Provide the [x, y] coordinate of the cell's center where the given text is located.  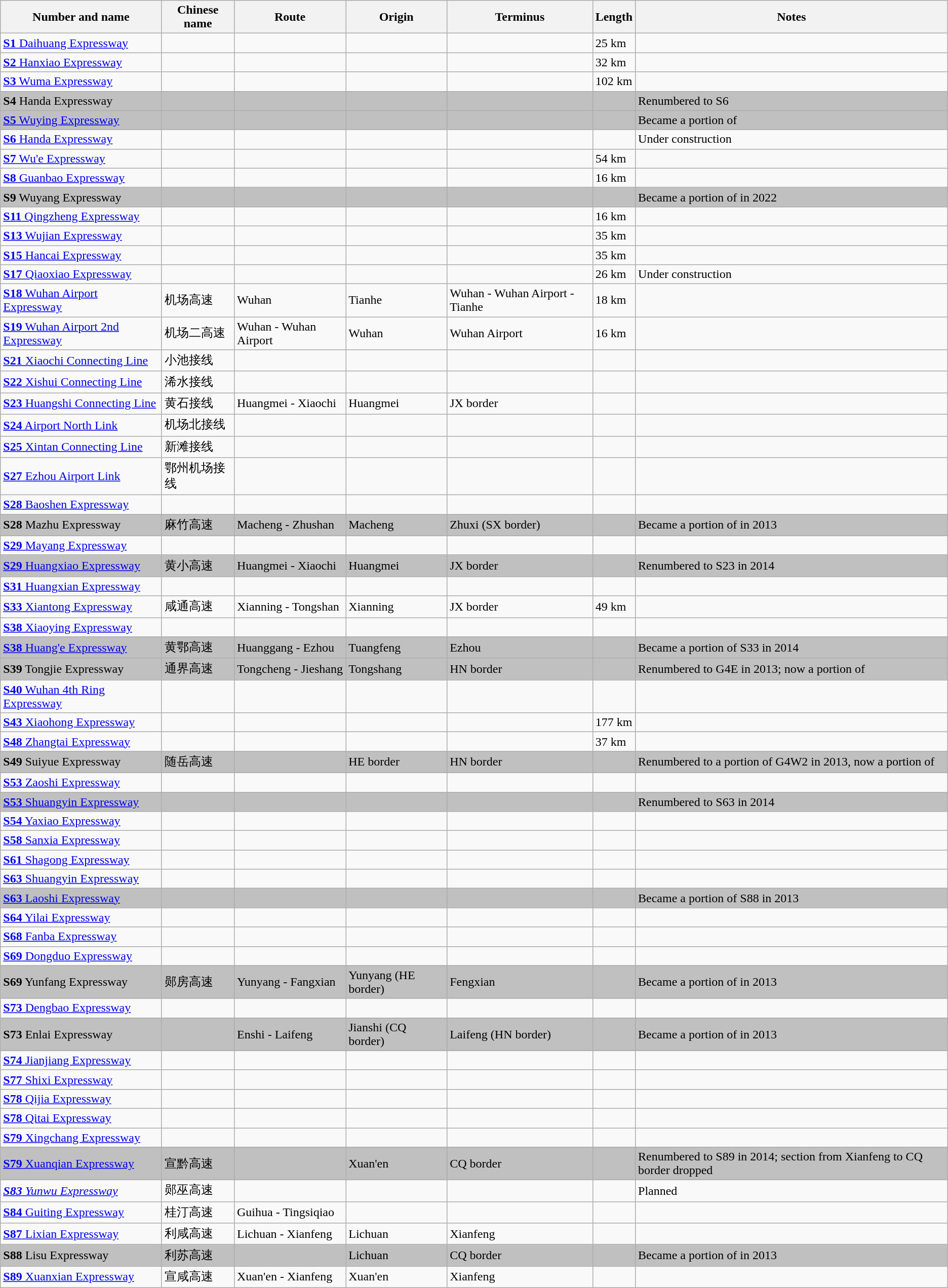
利苏高速 [197, 1256]
机场二高速 [197, 333]
Wuhan Airport [520, 333]
Number and name [81, 17]
Xuan'en - Xianfeng [290, 1277]
S63 Shuangyin Expressway [81, 879]
Renumbered to S63 in 2014 [792, 801]
177 km [614, 722]
黄石接线 [197, 404]
黄鄂高速 [197, 648]
Macheng [397, 526]
Planned [792, 1191]
S29 Huangxiao Expressway [81, 566]
Xianning [397, 607]
Jianshi (CQ border) [397, 1034]
小池接线 [197, 360]
Xianning - Tongshan [290, 607]
S2 Hanxiao Expressway [81, 62]
机场高速 [197, 301]
Terminus [520, 17]
S25 Xintan Connecting Line [81, 447]
S69 Yunfang Expressway [81, 982]
S27 Ezhou Airport Link [81, 476]
S18 Wuhan Airport Expressway [81, 301]
S3 Wuma Expressway [81, 82]
麻竹高速 [197, 526]
S83 Yunwu Expressway [81, 1191]
鄂州机场接线 [197, 476]
Renumbered to S89 in 2014; section from Xianfeng to CQ border dropped [792, 1163]
S28 Baoshen Expressway [81, 505]
102 km [614, 82]
S13 Wujian Expressway [81, 235]
54 km [614, 158]
Yunyang (HE border) [397, 982]
S19 Wuhan Airport 2nd Expressway [81, 333]
37 km [614, 742]
S87 Lixian Expressway [81, 1234]
S39 Tongjie Expressway [81, 669]
Huanggang - Ezhou [290, 648]
S58 Sanxia Expressway [81, 840]
郧巫高速 [197, 1191]
S53 Zaoshi Expressway [81, 782]
S79 Xingchang Expressway [81, 1138]
S22 Xishui Connecting Line [81, 382]
Chinese name [197, 17]
Wuhan - Wuhan Airport - Tianhe [520, 301]
Became a portion of in 2022 [792, 197]
S29 Mayang Expressway [81, 545]
桂汀高速 [197, 1212]
宣咸高速 [197, 1277]
利咸高速 [197, 1234]
S73 Dengbao Expressway [81, 1008]
Origin [397, 17]
S17 Qiaoxiao Expressway [81, 274]
郧房高速 [197, 982]
Guihua - Tingsiqiao [290, 1212]
Yunyang - Fangxian [290, 982]
Route [290, 17]
S63 Laoshi Expressway [81, 898]
S38 Huang'e Expressway [81, 648]
Ezhou [520, 648]
咸通高速 [197, 607]
Enshi - Laifeng [290, 1034]
S73 Enlai Expressway [81, 1034]
S6 Handa Expressway [81, 139]
S69 Dongduo Expressway [81, 956]
Tongshang [397, 669]
机场北接线 [197, 425]
Became a portion of [792, 120]
S9 Wuyang Expressway [81, 197]
Fengxian [520, 982]
S54 Yaxiao Expressway [81, 821]
通界高速 [197, 669]
S74 Jianjiang Expressway [81, 1060]
浠水接线 [197, 382]
S84 Guiting Expressway [81, 1212]
Zhuxi (SX border) [520, 526]
新滩接线 [197, 447]
Tuangfeng [397, 648]
S15 Hancai Expressway [81, 255]
25 km [614, 43]
S88 Lisu Expressway [81, 1256]
S89 Xuanxian Expressway [81, 1277]
S40 Wuhan 4th Ring Expressway [81, 697]
S79 Xuanqian Expressway [81, 1163]
Renumbered to a portion of G4W2 in 2013, now a portion of [792, 762]
S68 Fanba Expressway [81, 937]
S4 Handa Expressway [81, 101]
黄小高速 [197, 566]
32 km [614, 62]
26 km [614, 274]
S53 Shuangyin Expressway [81, 801]
S21 Xiaochi Connecting Line [81, 360]
S64 Yilai Expressway [81, 917]
49 km [614, 607]
S23 Huangshi Connecting Line [81, 404]
S8 Guanbao Expressway [81, 178]
S28 Mazhu Expressway [81, 526]
Laifeng (HN border) [520, 1034]
S11 Qingzheng Expressway [81, 216]
S1 Daihuang Expressway [81, 43]
HE border [397, 762]
Became a portion of S88 in 2013 [792, 898]
S24 Airport North Link [81, 425]
S48 Zhangtai Expressway [81, 742]
Tongcheng - Jieshang [290, 669]
随岳高速 [197, 762]
18 km [614, 301]
S78 Qitai Expressway [81, 1118]
Macheng - Zhushan [290, 526]
Tianhe [397, 301]
Renumbered to S6 [792, 101]
Length [614, 17]
S78 Qijia Expressway [81, 1099]
S38 Xiaoying Expressway [81, 627]
Renumbered to G4E in 2013; now a portion of [792, 669]
S43 Xiaohong Expressway [81, 722]
S31 Huangxian Expressway [81, 586]
S33 Xiantong Expressway [81, 607]
宣黔高速 [197, 1163]
Renumbered to S23 in 2014 [792, 566]
S77 Shixi Expressway [81, 1079]
S49 Suiyue Expressway [81, 762]
S61 Shagong Expressway [81, 860]
S5 Wuying Expressway [81, 120]
Notes [792, 17]
S7 Wu'e Expressway [81, 158]
Lichuan - Xianfeng [290, 1234]
Became a portion of S33 in 2014 [792, 648]
Wuhan - Wuhan Airport [290, 333]
